Capture the cell that displays the provided text and extract its (X, Y) central coordinate. 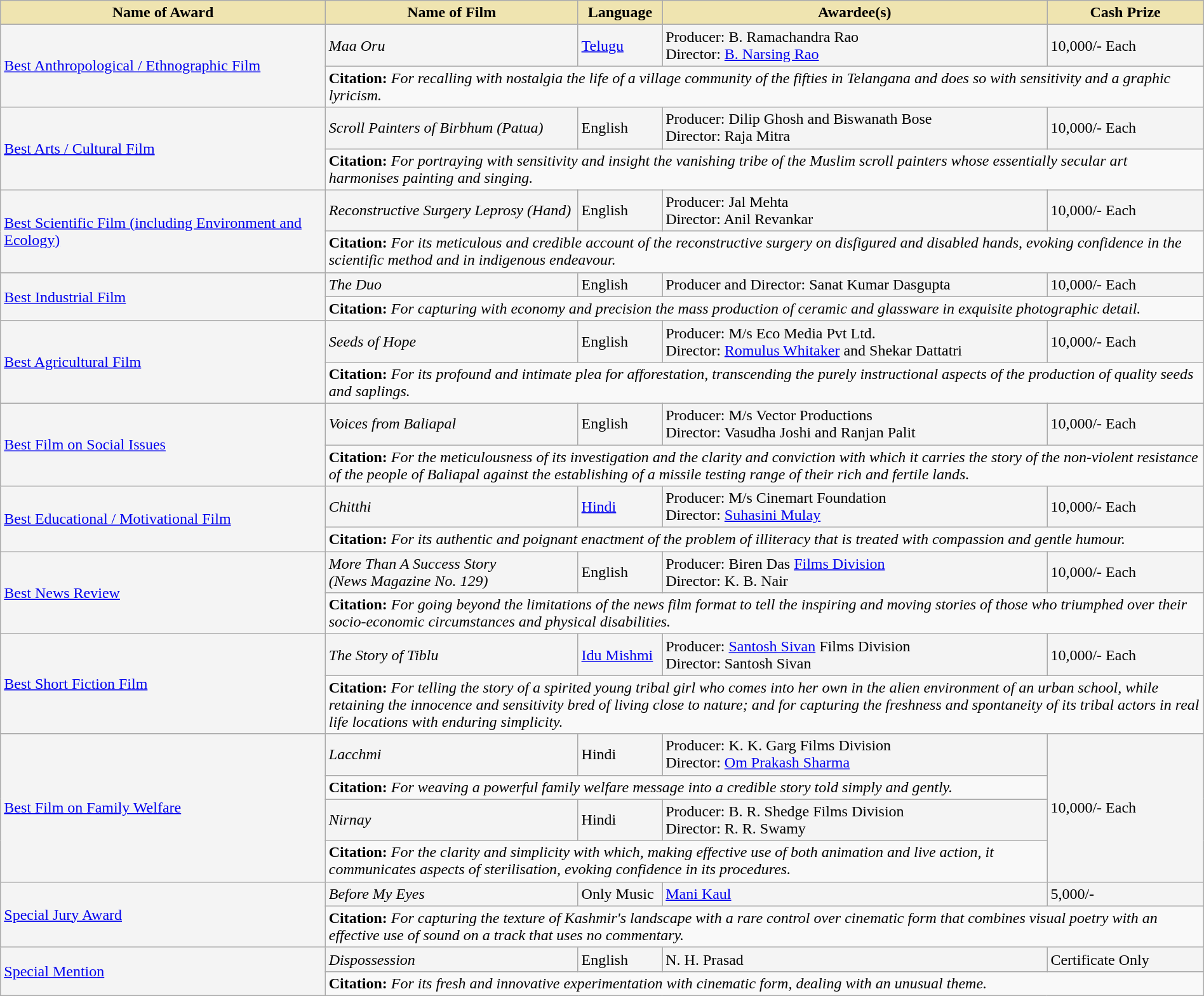
Citation: For capturing with economy and precision the mass production of ceramic and glassware in exquisite photographic detail. (765, 309)
Producer: Biren Das Films DivisionDirector: K. B. Nair (855, 573)
Best Agricultural Film (163, 362)
Best Film on Social Issues (163, 444)
Lacchmi (451, 754)
Special Jury Award (163, 914)
Citation: For its authentic and poignant enactment of the problem of illiteracy that is treated with compassion and gentle humour. (765, 540)
Only Music (620, 894)
Mani Kaul (855, 894)
Scroll Painters of Birbhum (Patua) (451, 128)
Awardee(s) (855, 13)
Producer: B. R. Shedge Films DivisionDirector: R. R. Swamy (855, 820)
Best Educational / Motivational Film (163, 519)
Producer and Director: Sanat Kumar Dasgupta (855, 284)
Producer: K. K. Garg Films DivisionDirector: Om Prakash Sharma (855, 754)
Dispossession (451, 959)
Citation: For weaving a powerful family welfare message into a credible story told simply and gently. (686, 787)
Best Short Fiction Film (163, 684)
Nirnay (451, 820)
N. H. Prasad (855, 959)
Reconstructive Surgery Leprosy (Hand) (451, 211)
Language (620, 13)
Producer: Santosh Sivan Films DivisionDirector: Santosh Sivan (855, 655)
Best Scientific Film (including Environment and Ecology) (163, 231)
Name of Award (163, 13)
Voices from Baliapal (451, 424)
Producer: M/s Vector ProductionsDirector: Vasudha Joshi and Ranjan Palit (855, 424)
Citation: For its fresh and innovative experimentation with cinematic form, dealing with an unusual theme. (765, 983)
Best Arts / Cultural Film (163, 149)
More Than A Success Story(News Magazine No. 129) (451, 573)
5,000/- (1125, 894)
Producer: Jal MehtaDirector: Anil Revankar (855, 211)
Certificate Only (1125, 959)
Idu Mishmi (620, 655)
Best Industrial Film (163, 296)
Producer: M/s Eco Media Pvt Ltd.Director: Romulus Whitaker and Shekar Dattatri (855, 342)
Chitthi (451, 507)
Producer: B. Ramachandra RaoDirector: B. Narsing Rao (855, 46)
Producer: Dilip Ghosh and Biswanath BoseDirector: Raja Mitra (855, 128)
The Duo (451, 284)
Telugu (620, 46)
Cash Prize (1125, 13)
Best Anthropological / Ethnographic Film (163, 66)
Producer: M/s Cinemart FoundationDirector: Suhasini Mulay (855, 507)
Best Film on Family Welfare (163, 807)
Special Mention (163, 971)
Seeds of Hope (451, 342)
Before My Eyes (451, 894)
Best News Review (163, 593)
Name of Film (451, 13)
The Story of Tiblu (451, 655)
Maa Oru (451, 46)
